For the text-containing cell, return its midpoint in (X, Y) coordinate format. 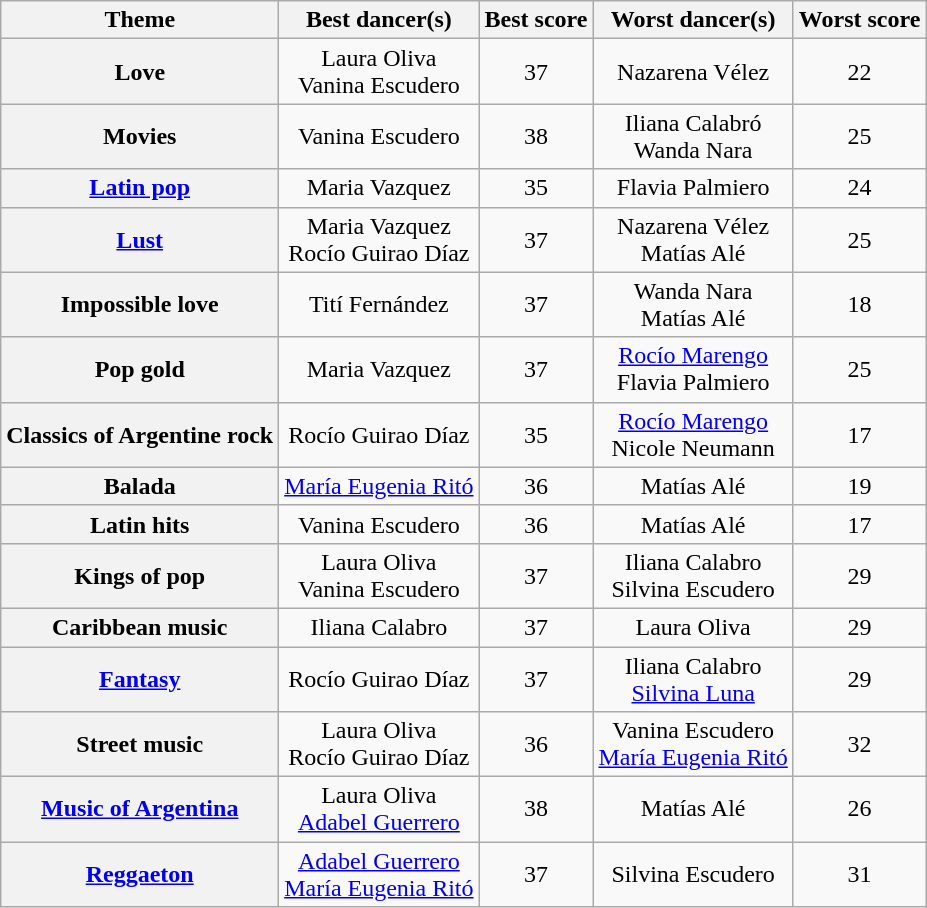
Maria VazquezRocío Guirao Díaz (379, 240)
Kings of pop (140, 576)
Rocío MarengoFlavia Palmiero (693, 370)
Latin hits (140, 524)
Wanda NaraMatías Alé (693, 304)
Tití Fernández (379, 304)
Nazarena VélezMatías Alé (693, 240)
Flavia Palmiero (693, 188)
Best dancer(s) (379, 20)
Music of Argentina (140, 810)
Impossible love (140, 304)
Adabel GuerreroMaría Eugenia Ritó (379, 874)
Street music (140, 744)
Iliana CalabroSilvina Luna (693, 678)
Fantasy (140, 678)
María Eugenia Ritó (379, 486)
Silvina Escudero (693, 874)
26 (860, 810)
Laura Oliva (693, 627)
Iliana CalabroSilvina Escudero (693, 576)
Iliana Calabro (379, 627)
Caribbean music (140, 627)
Worst dancer(s) (693, 20)
31 (860, 874)
19 (860, 486)
Movies (140, 136)
Best score (536, 20)
Balada (140, 486)
Iliana CalabróWanda Nara (693, 136)
24 (860, 188)
Theme (140, 20)
32 (860, 744)
Laura OlivaAdabel Guerrero (379, 810)
Love (140, 72)
22 (860, 72)
Rocío MarengoNicole Neumann (693, 434)
Nazarena Vélez (693, 72)
18 (860, 304)
Latin pop (140, 188)
Worst score (860, 20)
Vanina EscuderoMaría Eugenia Ritó (693, 744)
Lust (140, 240)
Laura OlivaRocío Guirao Díaz (379, 744)
Classics of Argentine rock (140, 434)
Reggaeton (140, 874)
Pop gold (140, 370)
